Pinpoint the cell where the given text exists, returning its [x, y] midpoint coordinate. 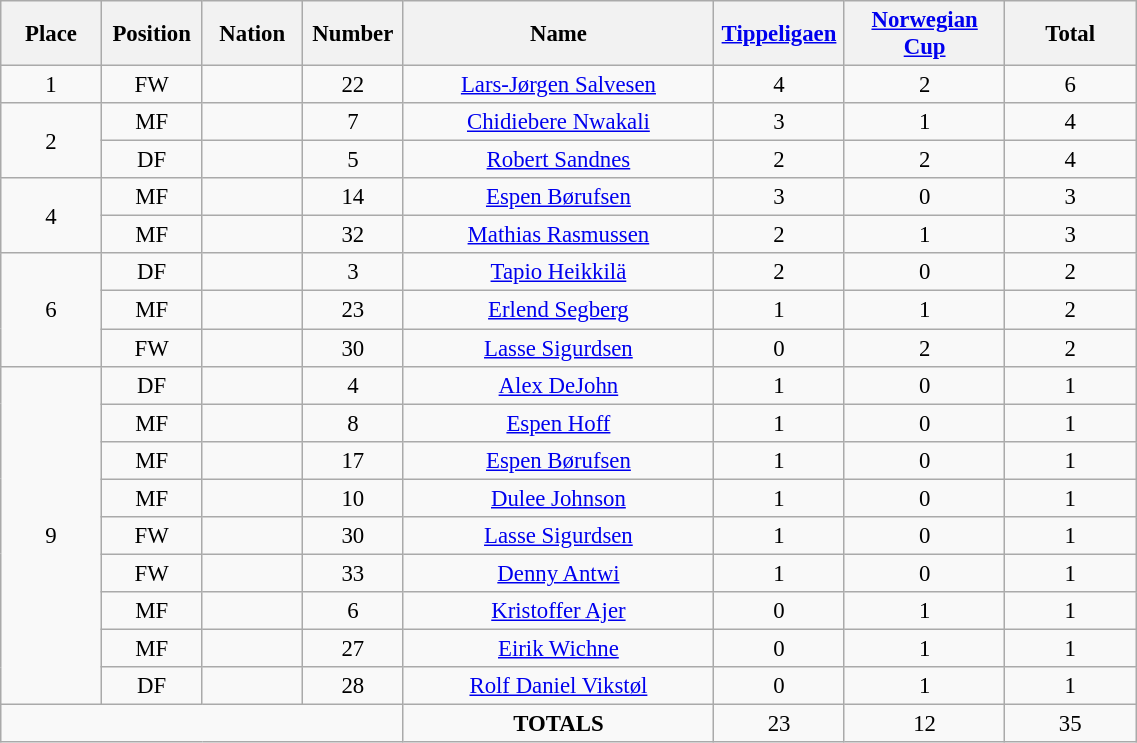
8 [354, 423]
35 [1070, 724]
Denny Antwi [558, 573]
12 [924, 724]
Nation [252, 34]
Lars-Jørgen Salvesen [558, 85]
14 [354, 197]
Kristoffer Ajer [558, 611]
Mathias Rasmussen [558, 235]
Place [52, 34]
Dulee Johnson [558, 498]
7 [354, 122]
Position [152, 34]
33 [354, 573]
Eirik Wichne [558, 648]
Tippeligaen [780, 34]
28 [354, 686]
Number [354, 34]
Chidiebere Nwakali [558, 122]
Espen Hoff [558, 423]
9 [52, 535]
Erlend Segberg [558, 310]
TOTALS [558, 724]
Name [558, 34]
27 [354, 648]
32 [354, 235]
Rolf Daniel Vikstøl [558, 686]
Alex DeJohn [558, 385]
5 [354, 160]
Norwegian Cup [924, 34]
Total [1070, 34]
22 [354, 85]
10 [354, 498]
17 [354, 460]
Robert Sandnes [558, 160]
Tapio Heikkilä [558, 273]
